Detect which cell encompasses the target text, then output its [X, Y] center coordinate. 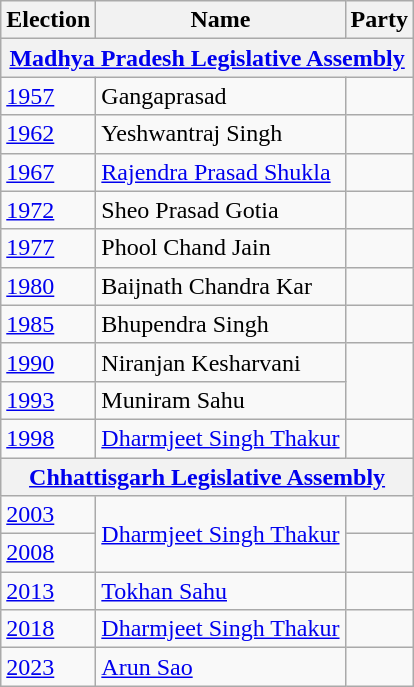
2013 [48, 591]
1962 [48, 134]
1990 [48, 362]
Chhattisgarh Legislative Assembly [208, 477]
Baijnath Chandra Kar [220, 286]
1993 [48, 400]
1972 [48, 210]
2003 [48, 515]
1957 [48, 96]
Election [48, 20]
Sheo Prasad Gotia [220, 210]
Party [379, 20]
Rajendra Prasad Shukla [220, 172]
2023 [48, 667]
2008 [48, 553]
1967 [48, 172]
1977 [48, 248]
Gangaprasad [220, 96]
Yeshwantraj Singh [220, 134]
2018 [48, 629]
Name [220, 20]
Niranjan Kesharvani [220, 362]
Phool Chand Jain [220, 248]
Madhya Pradesh Legislative Assembly [208, 58]
1985 [48, 324]
Muniram Sahu [220, 400]
Tokhan Sahu [220, 591]
Bhupendra Singh [220, 324]
1998 [48, 438]
Arun Sao [220, 667]
1980 [48, 286]
